Determine the [X, Y] coordinate at the center of the cell enclosing the given text.  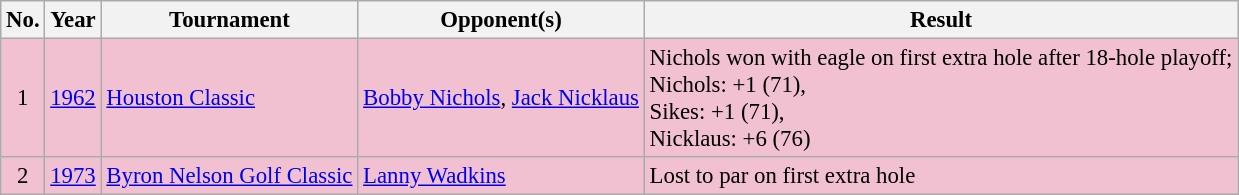
1962 [73, 98]
Nichols won with eagle on first extra hole after 18-hole playoff;Nichols: +1 (71),Sikes: +1 (71),Nicklaus: +6 (76) [940, 98]
Year [73, 20]
Houston Classic [230, 98]
1973 [73, 176]
Result [940, 20]
Byron Nelson Golf Classic [230, 176]
Bobby Nichols, Jack Nicklaus [501, 98]
Opponent(s) [501, 20]
1 [23, 98]
Lanny Wadkins [501, 176]
No. [23, 20]
Tournament [230, 20]
Lost to par on first extra hole [940, 176]
2 [23, 176]
